Return (x, y) of the center of cell containing provided text 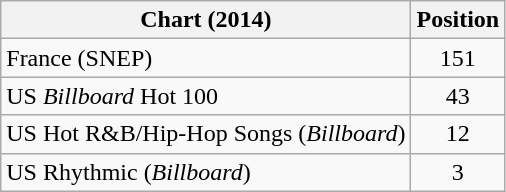
US Hot R&B/Hip-Hop Songs (Billboard) (206, 134)
US Rhythmic (Billboard) (206, 172)
151 (458, 58)
3 (458, 172)
43 (458, 96)
12 (458, 134)
France (SNEP) (206, 58)
US Billboard Hot 100 (206, 96)
Position (458, 20)
Chart (2014) (206, 20)
